Pinpoint the cell where the given text exists, returning its (x, y) midpoint coordinate. 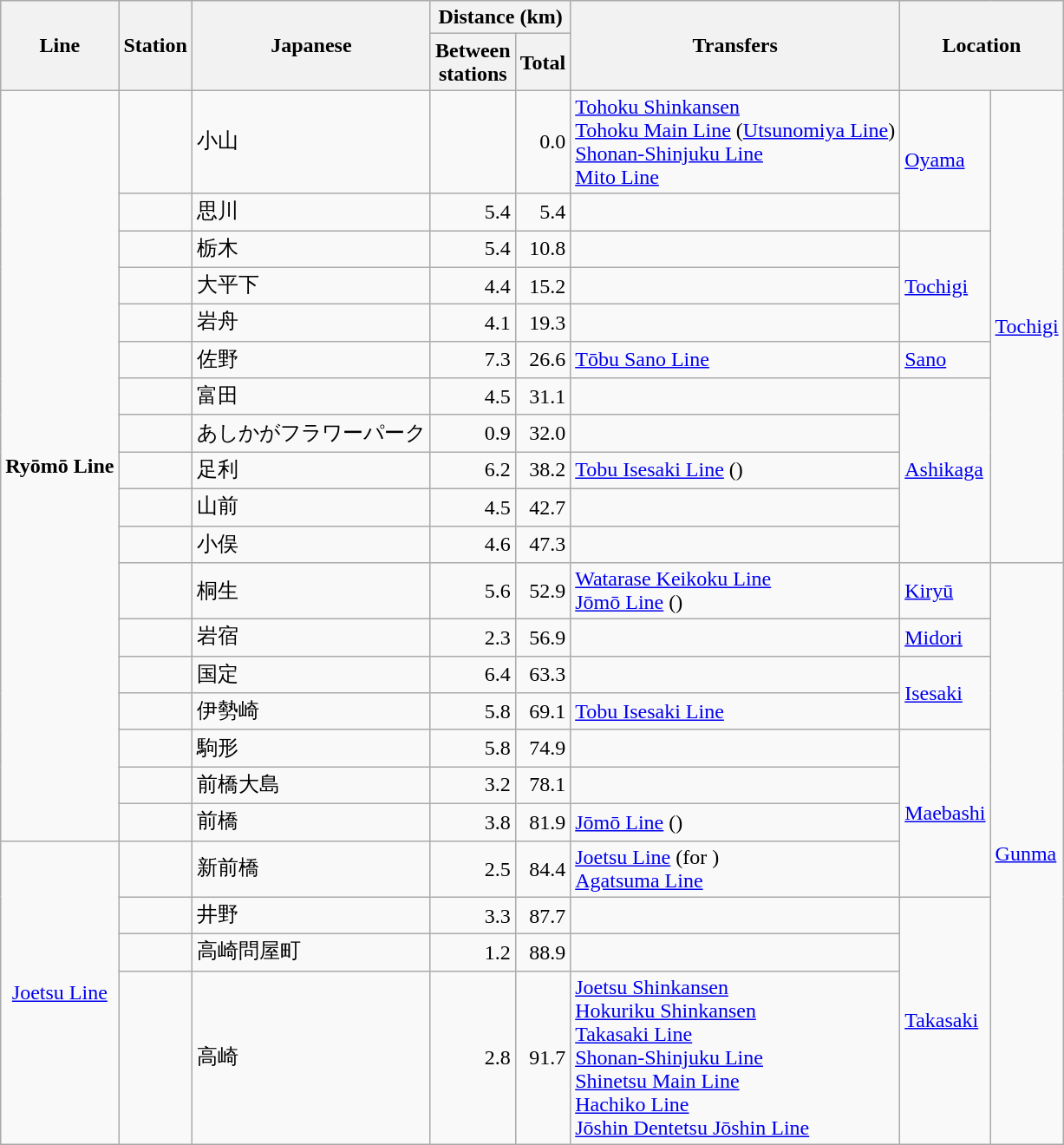
Distance (km) (499, 17)
4.1 (473, 323)
1.2 (473, 952)
Line (60, 45)
岩宿 (310, 638)
19.3 (543, 323)
3.8 (473, 822)
6.2 (473, 470)
3.2 (473, 786)
7.3 (473, 359)
大平下 (310, 286)
岩舟 (310, 323)
Tobu Isesaki Line () (735, 470)
3.3 (473, 916)
52.9 (543, 592)
2.5 (473, 869)
高崎 (310, 1057)
88.9 (543, 952)
38.2 (543, 470)
井野 (310, 916)
5.6 (473, 592)
Station (155, 45)
69.1 (543, 711)
63.3 (543, 675)
新前橋 (310, 869)
Ryōmō Line (60, 465)
84.4 (543, 869)
Location (982, 45)
47.3 (543, 545)
Takasaki (945, 1020)
栃木 (310, 250)
Joetsu Line (60, 992)
32.0 (543, 434)
Oyama (945, 160)
小俣 (310, 545)
Ashikaga (945, 470)
78.1 (543, 786)
前橋 (310, 822)
Tōbu Sano Line (735, 359)
佐野 (310, 359)
2.8 (473, 1057)
Isesaki (945, 692)
56.9 (543, 638)
42.7 (543, 507)
山前 (310, 507)
Midori (945, 638)
Kiryū (945, 592)
81.9 (543, 822)
桐生 (310, 592)
Japanese (310, 45)
4.6 (473, 545)
富田 (310, 397)
87.7 (543, 916)
駒形 (310, 748)
10.8 (543, 250)
Watarase Keikoku Line Jōmō Line () (735, 592)
高崎問屋町 (310, 952)
あしかがフラワーパーク (310, 434)
思川 (310, 212)
0.0 (543, 142)
Joetsu Shinkansen Hokuriku Shinkansen Takasaki Line Shonan-Shinjuku Line Shinetsu Main Line Hachiko Line Jōshin Dentetsu Jōshin Line (735, 1057)
91.7 (543, 1057)
Total (543, 62)
Sano (945, 359)
足利 (310, 470)
小山 (310, 142)
前橋大島 (310, 786)
74.9 (543, 748)
Maebashi (945, 814)
0.9 (473, 434)
Transfers (735, 45)
伊勢崎 (310, 711)
Gunma (1027, 854)
Jōmō Line () (735, 822)
Tobu Isesaki Line (735, 711)
2.3 (473, 638)
国定 (310, 675)
Tohoku Shinkansen Tohoku Main Line (Utsunomiya Line) Shonan-Shinjuku Line Mito Line (735, 142)
Joetsu Line (for ) Agatsuma Line (735, 869)
15.2 (543, 286)
31.1 (543, 397)
26.6 (543, 359)
6.4 (473, 675)
Betweenstations (473, 62)
4.4 (473, 286)
